Output the (X, Y) coordinate of the center of the cell containing the given text.  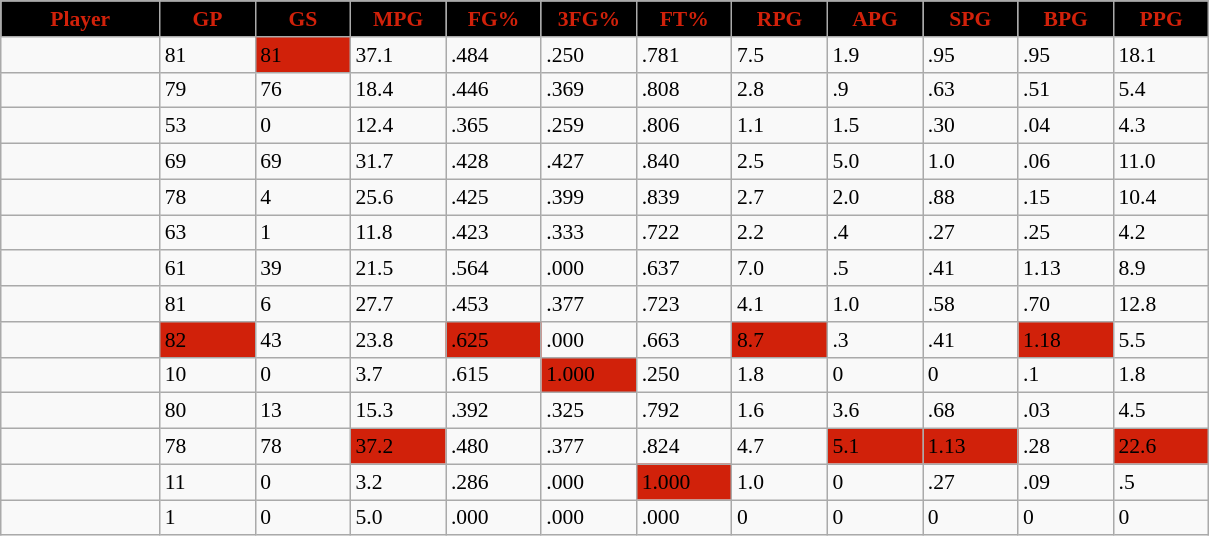
4.7 (780, 447)
.369 (588, 90)
.51 (1066, 90)
.637 (684, 269)
Player (80, 19)
21.5 (398, 269)
43 (302, 340)
5.1 (874, 447)
39 (302, 269)
.25 (1066, 233)
23.8 (398, 340)
1.18 (1066, 340)
.30 (970, 126)
2.2 (780, 233)
.625 (494, 340)
.04 (1066, 126)
2.7 (780, 197)
.399 (588, 197)
3.7 (398, 375)
13 (302, 411)
.564 (494, 269)
5.5 (1161, 340)
22.6 (1161, 447)
10.4 (1161, 197)
11.0 (1161, 162)
.806 (684, 126)
.63 (970, 90)
.840 (684, 162)
31.7 (398, 162)
27.7 (398, 304)
25.6 (398, 197)
.03 (1066, 411)
2.5 (780, 162)
.3 (874, 340)
.453 (494, 304)
.58 (970, 304)
.446 (494, 90)
.428 (494, 162)
12.8 (1161, 304)
FT% (684, 19)
3.6 (874, 411)
.09 (1066, 482)
18.1 (1161, 55)
1.5 (874, 126)
.723 (684, 304)
2.0 (874, 197)
11 (208, 482)
RPG (780, 19)
7.0 (780, 269)
.70 (1066, 304)
APG (874, 19)
FG% (494, 19)
.392 (494, 411)
4.3 (1161, 126)
.781 (684, 55)
.333 (588, 233)
.259 (588, 126)
.06 (1066, 162)
80 (208, 411)
.423 (494, 233)
10 (208, 375)
MPG (398, 19)
4 (302, 197)
61 (208, 269)
.484 (494, 55)
3FG% (588, 19)
GP (208, 19)
4.5 (1161, 411)
SPG (970, 19)
.427 (588, 162)
.28 (1066, 447)
.425 (494, 197)
15.3 (398, 411)
BPG (1066, 19)
1.6 (780, 411)
.615 (494, 375)
.663 (684, 340)
3.2 (398, 482)
.286 (494, 482)
.839 (684, 197)
.824 (684, 447)
.68 (970, 411)
37.1 (398, 55)
11.8 (398, 233)
.4 (874, 233)
53 (208, 126)
.1 (1066, 375)
82 (208, 340)
12.4 (398, 126)
1.1 (780, 126)
5.4 (1161, 90)
8.7 (780, 340)
GS (302, 19)
18.4 (398, 90)
79 (208, 90)
.480 (494, 447)
.365 (494, 126)
.15 (1066, 197)
63 (208, 233)
8.9 (1161, 269)
4.1 (780, 304)
6 (302, 304)
.722 (684, 233)
1.9 (874, 55)
.808 (684, 90)
PPG (1161, 19)
.792 (684, 411)
4.2 (1161, 233)
76 (302, 90)
.9 (874, 90)
37.2 (398, 447)
.88 (970, 197)
7.5 (780, 55)
.325 (588, 411)
2.8 (780, 90)
